Return (x, y) of the center of cell containing provided text 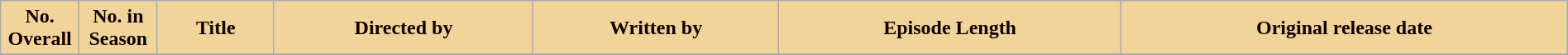
Written by (657, 28)
Original release date (1345, 28)
No. Overall (40, 28)
Episode Length (950, 28)
No. in Season (117, 28)
Title (215, 28)
Directed by (404, 28)
